Extract the (X, Y) coordinate from the center of the cell holding the provided text.  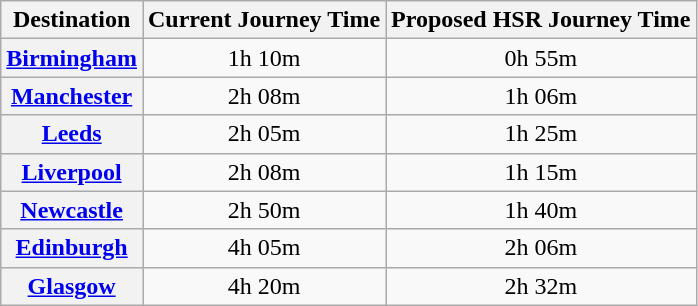
1h 06m (541, 96)
Leeds (72, 134)
Glasgow (72, 286)
1h 25m (541, 134)
2h 32m (541, 286)
2h 05m (264, 134)
4h 05m (264, 248)
1h 40m (541, 210)
2h 06m (541, 248)
Newcastle (72, 210)
Birmingham (72, 58)
2h 50m (264, 210)
1h 15m (541, 172)
Liverpool (72, 172)
4h 20m (264, 286)
1h 10m (264, 58)
Current Journey Time (264, 20)
Proposed HSR Journey Time (541, 20)
Destination (72, 20)
0h 55m (541, 58)
Edinburgh (72, 248)
Manchester (72, 96)
